Pinpoint the cell where the given text exists, returning its (x, y) midpoint coordinate. 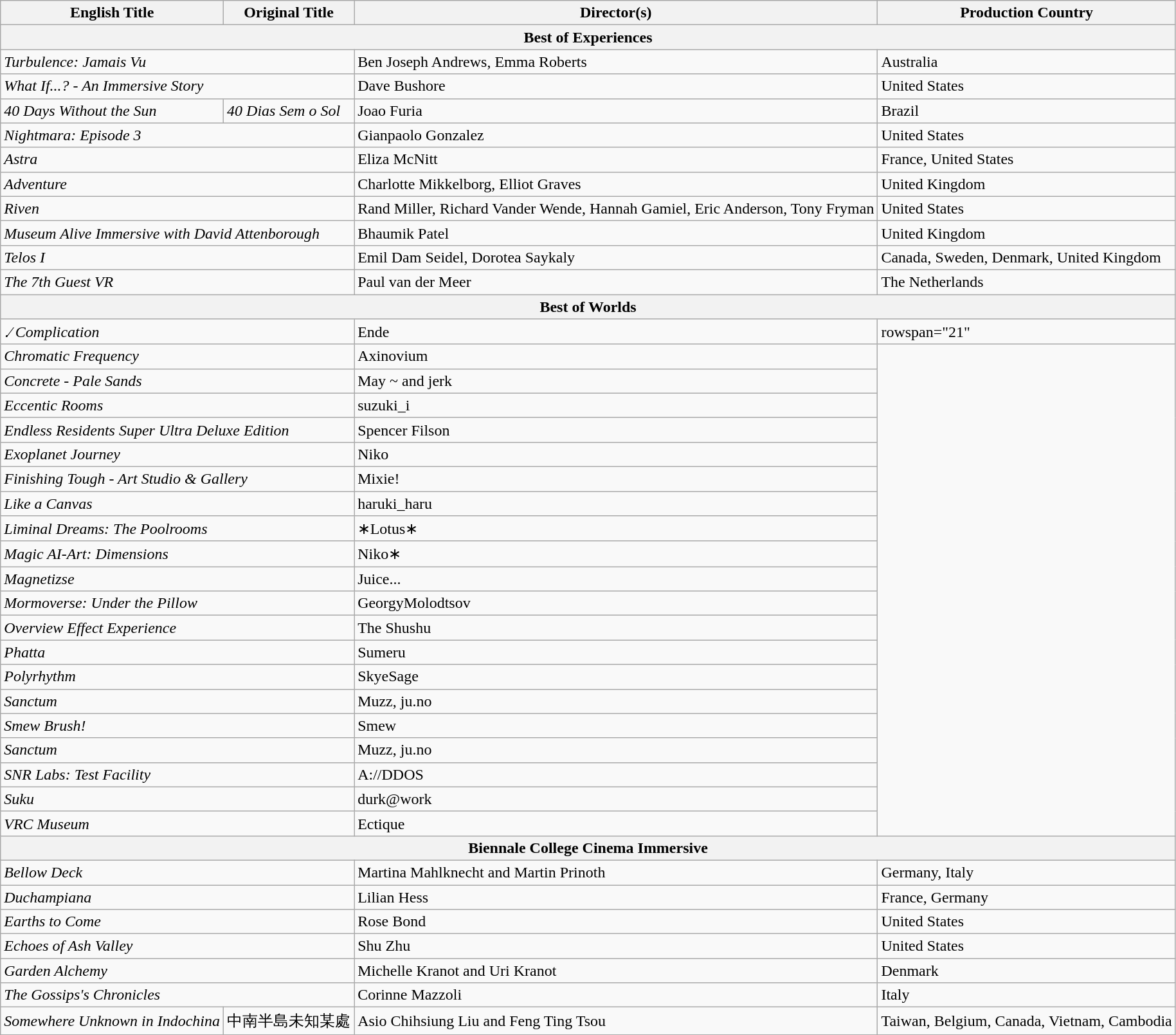
GeorgyMolodtsov (616, 603)
Sumeru (616, 652)
Germany, Italy (1026, 872)
Adventure (177, 184)
Taiwan, Belgium, Canada, Vietnam, Cambodia (1026, 1021)
durk@work (616, 799)
Astra (177, 160)
VRC Museum (177, 823)
Endless Residents Super Ultra Deluxe Edition (177, 430)
Phatta (177, 652)
Overview Effect Experience (177, 628)
The 7th Guest VR (177, 282)
The Netherlands (1026, 282)
Australia (1026, 62)
Original Title (289, 13)
Michelle Kranot and Uri Kranot (616, 971)
Emil Dam Seidel, Dorotea Saykaly (616, 257)
France, Germany (1026, 897)
English Title (112, 13)
rowspan="21" (1026, 332)
Magic AI-Art: Dimensions (177, 554)
Corinne Mazzoli (616, 995)
May ~ and jerk (616, 381)
What If...? - An Immersive Story (177, 86)
Asio Chihsiung Liu and Feng Ting Tsou (616, 1021)
Mixie! (616, 479)
Director(s) (616, 13)
Spencer Filson (616, 430)
Brazil (1026, 111)
Ectique (616, 823)
SNR Labs: Test Facility (177, 774)
Smew (616, 726)
Joao Furia (616, 111)
Bhaumik Patel (616, 233)
Nightmara: Episode 3 (177, 135)
Best of Worlds (588, 307)
․⁄ Complication (177, 332)
Rose Bond (616, 922)
SkyeSage (616, 677)
Rand Miller, Richard Vander Wende, Hannah Gamiel, Eric Anderson, Tony Fryman (616, 208)
Turbulence: Jamais Vu (177, 62)
Like a Canvas (177, 504)
Best of Experiences (588, 37)
Juice... (616, 579)
Echoes of Ash Valley (177, 946)
Duchampiana (177, 897)
Canada, Sweden, Denmark, United Kingdom (1026, 257)
Riven (177, 208)
Mormoverse: Under the Pillow (177, 603)
Liminal Dreams: The Poolrooms (177, 529)
Dave Bushore (616, 86)
Somewhere Unknown in Indochina (112, 1021)
Suku (177, 799)
The Gossips's Chronicles (177, 995)
Finishing Tough - Art Studio & Gallery (177, 479)
Polyrhythm (177, 677)
Biennale College Cinema Immersive (588, 848)
Telos I (177, 257)
Shu Zhu (616, 946)
Garden Alchemy (177, 971)
Lilian Hess (616, 897)
Concrete - Pale Sands (177, 381)
Ende (616, 332)
Chromatic Frequency (177, 356)
Smew Brush! (177, 726)
40 Dias Sem o Sol (289, 111)
Exoplanet Journey (177, 454)
Museum Alive Immersive with David Attenborough (177, 233)
Paul van der Meer (616, 282)
France, United States (1026, 160)
Eccentic Rooms (177, 405)
Bellow Deck (177, 872)
The Shushu (616, 628)
Earths to Come (177, 922)
Charlotte Mikkelborg, Elliot Graves (616, 184)
40 Days Without the Sun (112, 111)
Italy (1026, 995)
suzuki_i (616, 405)
Martina Mahlknecht and Martin Prinoth (616, 872)
Gianpaolo Gonzalez (616, 135)
A://DDOS (616, 774)
Eliza McNitt (616, 160)
Axinovium (616, 356)
Denmark (1026, 971)
Magnetizse (177, 579)
∗Lotus∗ (616, 529)
haruki_haru (616, 504)
Niko∗ (616, 554)
Niko (616, 454)
Production Country (1026, 13)
Ben Joseph Andrews, Emma Roberts (616, 62)
中南半島未知某處 (289, 1021)
